Extract the (X, Y) coordinate from the center of the cell holding the provided text.  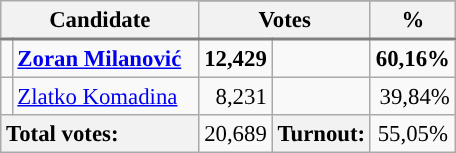
55,05% (412, 134)
12,429 (236, 58)
% (412, 20)
20,689 (236, 134)
8,231 (236, 97)
Zlatko Komadina (106, 97)
Zoran Milanović (106, 58)
Turnout: (321, 134)
39,84% (412, 97)
60,16% (412, 58)
Candidate (100, 20)
Total votes: (100, 134)
Votes (285, 20)
